Search for the cell housing the specified text and yield its [x, y] center coordinate. 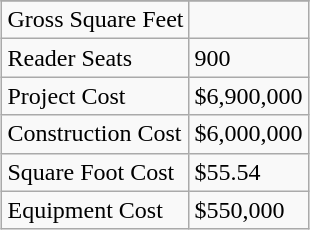
$550,000 [248, 210]
Equipment Cost [96, 210]
900 [248, 58]
Square Foot Cost [96, 172]
Project Cost [96, 96]
Gross Square Feet [96, 20]
Reader Seats [96, 58]
$55.54 [248, 172]
Construction Cost [96, 134]
$6,900,000 [248, 96]
$6,000,000 [248, 134]
